For the text-containing cell, return its midpoint in (X, Y) coordinate format. 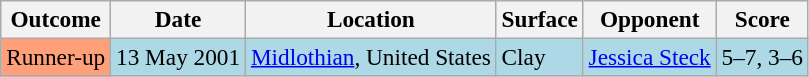
Midlothian, United States (372, 57)
Clay (540, 57)
Surface (540, 19)
Date (178, 19)
Jessica Steck (650, 57)
Outcome (56, 19)
Location (372, 19)
Opponent (650, 19)
13 May 2001 (178, 57)
5–7, 3–6 (762, 57)
Runner-up (56, 57)
Score (762, 19)
